Capture the cell that displays the provided text and extract its [x, y] central coordinate. 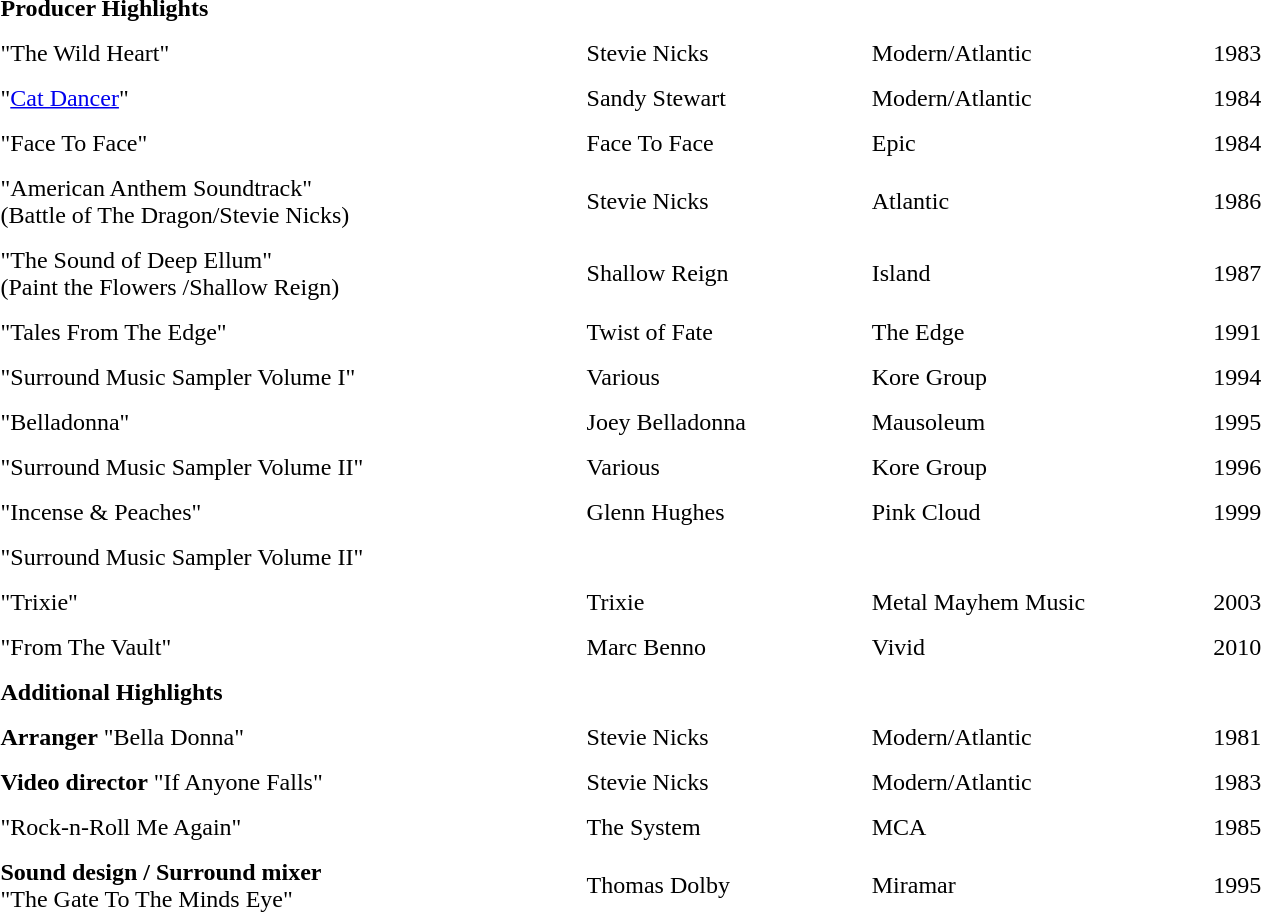
Metal Mayhem Music [1034, 602]
Island [1034, 274]
Joey Belladonna [720, 422]
Trixie [720, 602]
Marc Benno [720, 647]
Epic [1034, 143]
Vivid [1034, 647]
Glenn Hughes [720, 512]
The System [720, 827]
Shallow Reign [720, 274]
Twist of Fate [720, 332]
Pink Cloud [1034, 512]
Atlantic [1034, 202]
Face To Face [720, 143]
Mausoleum [1034, 422]
The Edge [1034, 332]
MCA [1034, 827]
Sandy Stewart [720, 98]
